Return the (X, Y) coordinate for the center point of the cell that contains the specified text.  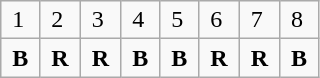
5 (180, 20)
1 (20, 20)
4 (140, 20)
7 (259, 20)
2 (60, 20)
8 (300, 20)
3 (100, 20)
6 (219, 20)
